From the cell containing the given text, extract its center point as (x, y) coordinate. 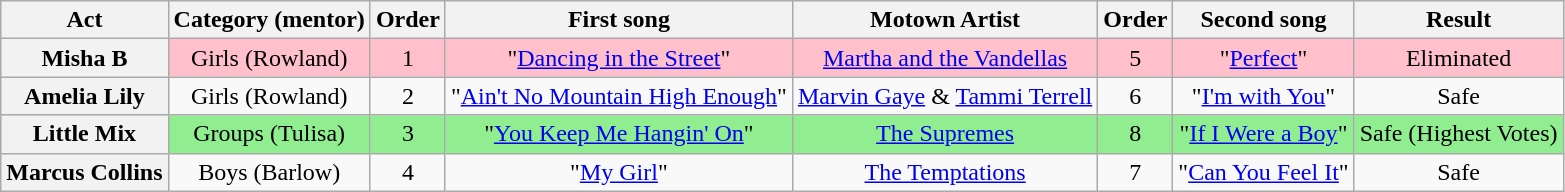
7 (1136, 172)
The Supremes (944, 134)
Second song (1264, 20)
"I'm with You" (1264, 96)
6 (1136, 96)
"Ain't No Mountain High Enough" (618, 96)
Amelia Lily (84, 96)
The Temptations (944, 172)
"If I Were a Boy" (1264, 134)
First song (618, 20)
"My Girl" (618, 172)
"You Keep Me Hangin' On" (618, 134)
Eliminated (1458, 58)
2 (408, 96)
"Can You Feel It" (1264, 172)
3 (408, 134)
Martha and the Vandellas (944, 58)
4 (408, 172)
"Perfect" (1264, 58)
Marcus Collins (84, 172)
Safe (Highest Votes) (1458, 134)
Category (mentor) (269, 20)
5 (1136, 58)
Act (84, 20)
Marvin Gaye & Tammi Terrell (944, 96)
Groups (Tulisa) (269, 134)
Result (1458, 20)
Little Mix (84, 134)
Misha B (84, 58)
"Dancing in the Street" (618, 58)
1 (408, 58)
Motown Artist (944, 20)
8 (1136, 134)
Boys (Barlow) (269, 172)
